Find where the given text appears and provide that cell's center as [X, Y] coordinate. 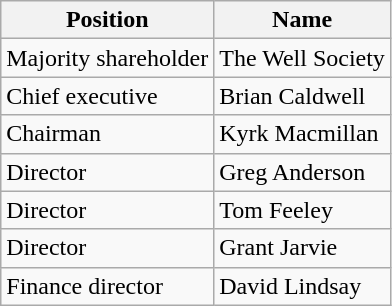
Position [108, 20]
Majority shareholder [108, 58]
Finance director [108, 286]
Kyrk Macmillan [302, 134]
Chairman [108, 134]
Chief executive [108, 96]
Tom Feeley [302, 210]
Brian Caldwell [302, 96]
Grant Jarvie [302, 248]
Greg Anderson [302, 172]
The Well Society [302, 58]
Name [302, 20]
David Lindsay [302, 286]
